Determine the (X, Y) coordinate at the center of the cell enclosing the given text.  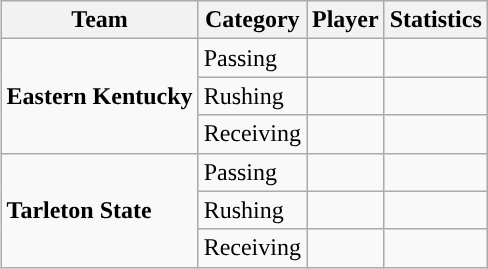
Team (100, 20)
Player (345, 20)
Tarleton State (100, 210)
Statistics (436, 20)
Category (252, 20)
Eastern Kentucky (100, 96)
